Return [X, Y] of the center of cell containing provided text 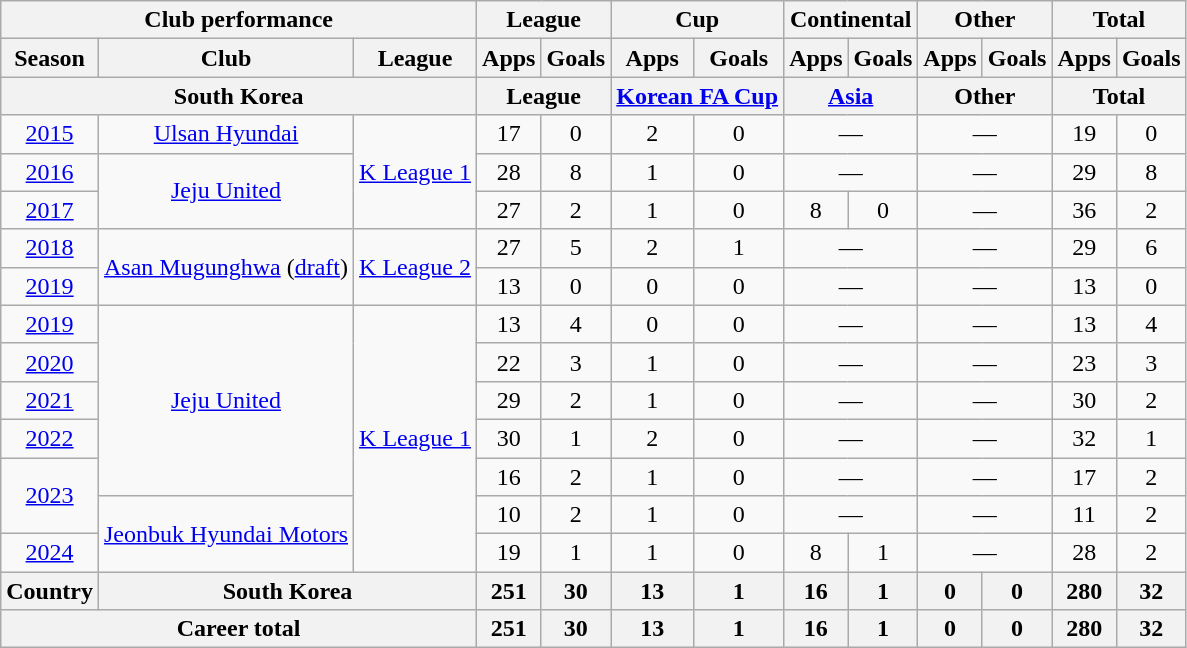
Asia [851, 96]
Club [226, 58]
5 [576, 248]
2015 [50, 134]
10 [509, 515]
22 [509, 362]
Career total [239, 629]
Korean FA Cup [698, 96]
Continental [851, 20]
11 [1084, 515]
Ulsan Hyundai [226, 134]
2017 [50, 210]
K League 2 [416, 267]
Club performance [239, 20]
2021 [50, 400]
2020 [50, 362]
36 [1084, 210]
2024 [50, 553]
Asan Mugunghwa (draft) [226, 267]
2016 [50, 172]
6 [1151, 248]
23 [1084, 362]
2023 [50, 496]
Season [50, 58]
2022 [50, 438]
Cup [698, 20]
Country [50, 591]
2018 [50, 248]
Jeonbuk Hyundai Motors [226, 534]
